Capture the cell that displays the provided text and extract its (x, y) central coordinate. 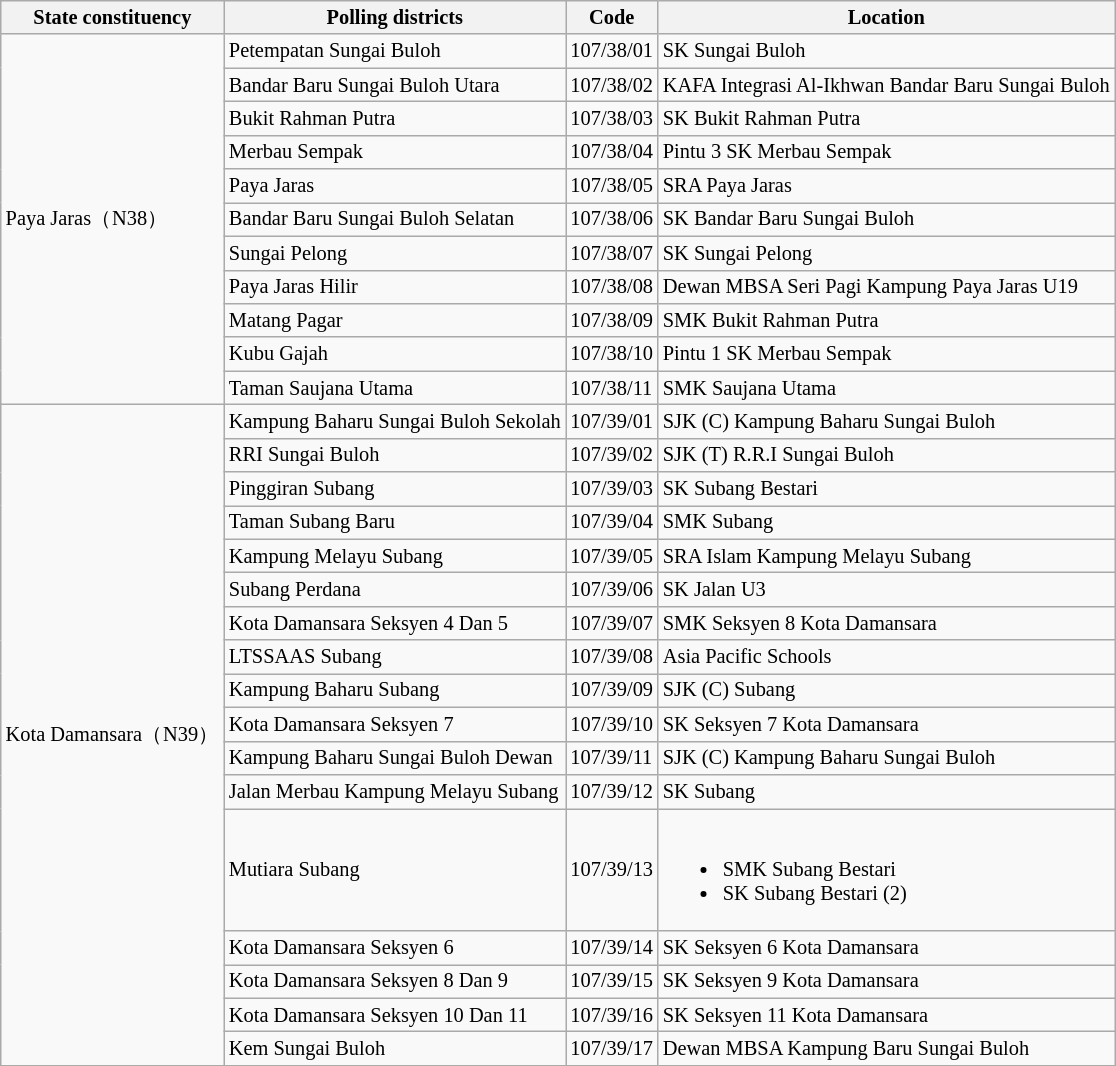
Sungai Pelong (395, 253)
107/39/10 (612, 724)
SJK (C) Subang (886, 690)
Subang Perdana (395, 589)
107/38/01 (612, 51)
107/39/03 (612, 489)
Code (612, 17)
107/39/16 (612, 1015)
Asia Pacific Schools (886, 657)
107/38/08 (612, 287)
107/39/17 (612, 1049)
107/38/07 (612, 253)
107/39/06 (612, 589)
Kota Damansara（N39） (112, 734)
Pintu 1 SK Merbau Sempak (886, 354)
SK Seksyen 9 Kota Damansara (886, 981)
Kota Damansara Seksyen 7 (395, 724)
SK Seksyen 11 Kota Damansara (886, 1015)
Kubu Gajah (395, 354)
KAFA Integrasi Al-Ikhwan Bandar Baru Sungai Buloh (886, 85)
107/39/01 (612, 421)
Jalan Merbau Kampung Melayu Subang (395, 791)
107/39/09 (612, 690)
SK Bandar Baru Sungai Buloh (886, 219)
Pinggiran Subang (395, 489)
SK Subang (886, 791)
Kampung Baharu Sungai Buloh Sekolah (395, 421)
SRA Islam Kampung Melayu Subang (886, 556)
Matang Pagar (395, 320)
107/39/15 (612, 981)
SMK Seksyen 8 Kota Damansara (886, 623)
Kampung Baharu Subang (395, 690)
Kampung Melayu Subang (395, 556)
Kota Damansara Seksyen 4 Dan 5 (395, 623)
State constituency (112, 17)
SMK Subang BestariSK Subang Bestari (2) (886, 869)
107/39/12 (612, 791)
Mutiara Subang (395, 869)
Pintu 3 SK Merbau Sempak (886, 152)
Polling districts (395, 17)
RRI Sungai Buloh (395, 455)
SMK Subang (886, 522)
SK Subang Bestari (886, 489)
107/38/11 (612, 388)
Kem Sungai Buloh (395, 1049)
Petempatan Sungai Buloh (395, 51)
SMK Bukit Rahman Putra (886, 320)
107/39/14 (612, 948)
SJK (T) R.R.I Sungai Buloh (886, 455)
Location (886, 17)
SK Sungai Pelong (886, 253)
Kampung Baharu Sungai Buloh Dewan (395, 758)
107/39/04 (612, 522)
107/38/10 (612, 354)
Merbau Sempak (395, 152)
107/38/04 (612, 152)
SK Sungai Buloh (886, 51)
107/38/02 (612, 85)
Taman Saujana Utama (395, 388)
Taman Subang Baru (395, 522)
107/39/07 (612, 623)
107/38/09 (612, 320)
SMK Saujana Utama (886, 388)
107/38/06 (612, 219)
Kota Damansara Seksyen 10 Dan 11 (395, 1015)
LTSSAAS Subang (395, 657)
107/39/08 (612, 657)
107/38/05 (612, 186)
107/39/11 (612, 758)
Bukit Rahman Putra (395, 118)
Paya Jaras (395, 186)
SK Seksyen 7 Kota Damansara (886, 724)
107/39/13 (612, 869)
Paya Jaras（N38） (112, 219)
Kota Damansara Seksyen 6 (395, 948)
107/39/05 (612, 556)
SK Jalan U3 (886, 589)
Dewan MBSA Kampung Baru Sungai Buloh (886, 1049)
107/39/02 (612, 455)
Bandar Baru Sungai Buloh Utara (395, 85)
Kota Damansara Seksyen 8 Dan 9 (395, 981)
107/38/03 (612, 118)
Paya Jaras Hilir (395, 287)
SK Bukit Rahman Putra (886, 118)
Dewan MBSA Seri Pagi Kampung Paya Jaras U19 (886, 287)
Bandar Baru Sungai Buloh Selatan (395, 219)
SRA Paya Jaras (886, 186)
SK Seksyen 6 Kota Damansara (886, 948)
